Identify which cell holds the provided text, then report its (X, Y) central coordinate. 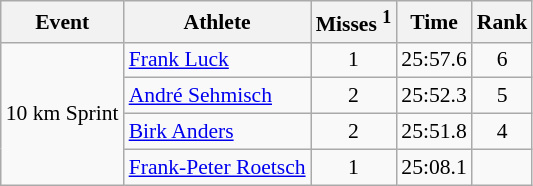
6 (502, 60)
Frank Luck (218, 60)
André Sehmisch (218, 96)
5 (502, 96)
Time (434, 22)
Athlete (218, 22)
25:52.3 (434, 96)
25:51.8 (434, 132)
25:57.6 (434, 60)
Rank (502, 22)
4 (502, 132)
Event (62, 22)
Birk Anders (218, 132)
Misses 1 (354, 22)
Frank-Peter Roetsch (218, 167)
25:08.1 (434, 167)
10 km Sprint (62, 113)
